Provide the [X, Y] coordinate of the cell's center where the given text is located.  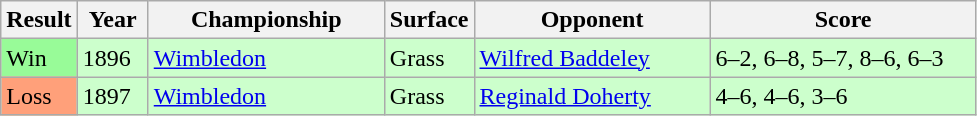
Loss [39, 96]
1897 [112, 96]
Championship [266, 20]
Score [843, 20]
Year [112, 20]
6–2, 6–8, 5–7, 8–6, 6–3 [843, 58]
Wilfred Baddeley [592, 58]
Win [39, 58]
Surface [429, 20]
Reginald Doherty [592, 96]
Opponent [592, 20]
4–6, 4–6, 3–6 [843, 96]
Result [39, 20]
1896 [112, 58]
